Return the (X, Y) coordinate for the center point of the cell that contains the specified text.  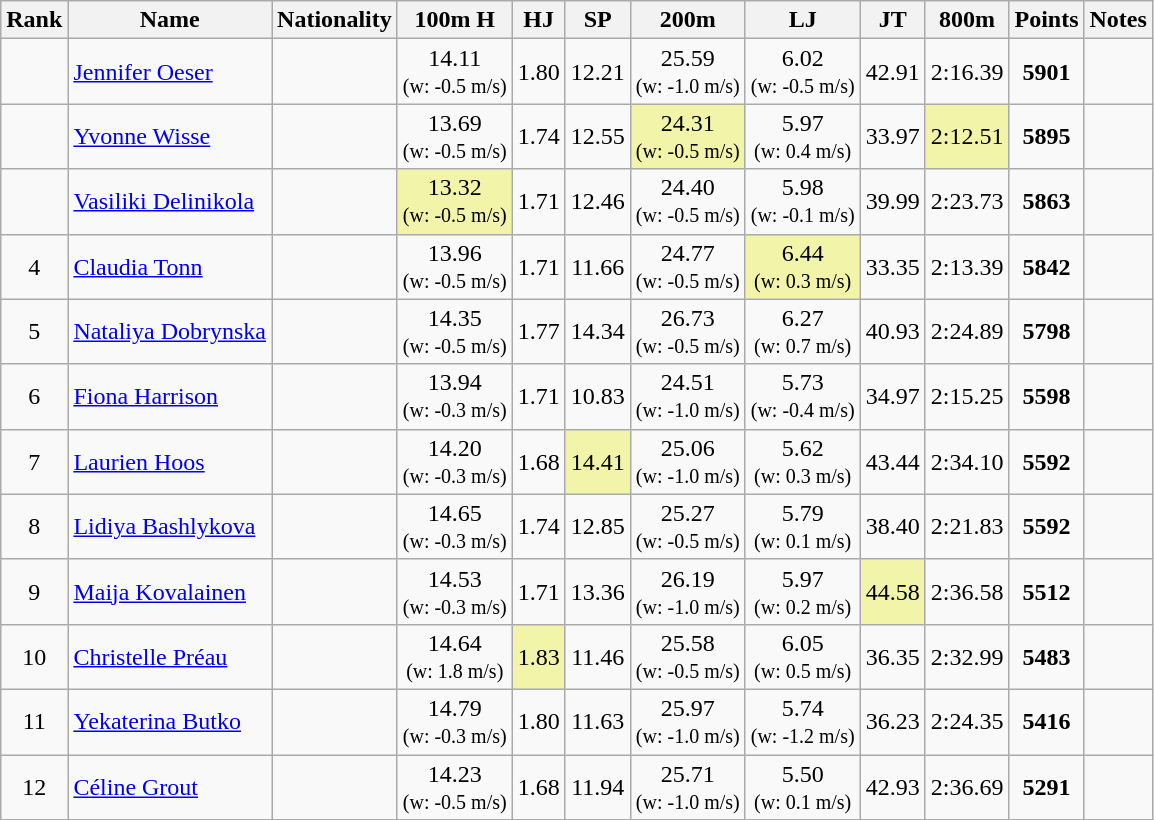
2:32.99 (967, 656)
5.79(w: 0.1 m/s) (802, 526)
34.97 (892, 396)
Céline Grout (170, 786)
14.64(w: 1.8 m/s) (454, 656)
13.32(w: -0.5 m/s) (454, 202)
2:36.58 (967, 592)
5483 (1046, 656)
Lidiya Bashlykova (170, 526)
24.51(w: -1.0 m/s) (688, 396)
800m (967, 20)
11.94 (598, 786)
2:13.39 (967, 266)
100m H (454, 20)
14.41 (598, 462)
42.91 (892, 72)
14.65(w: -0.3 m/s) (454, 526)
6.44(w: 0.3 m/s) (802, 266)
HJ (538, 20)
Christelle Préau (170, 656)
5 (34, 332)
5901 (1046, 72)
5291 (1046, 786)
10.83 (598, 396)
Vasiliki Delinikola (170, 202)
25.27(w: -0.5 m/s) (688, 526)
42.93 (892, 786)
2:23.73 (967, 202)
36.35 (892, 656)
5.62(w: 0.3 m/s) (802, 462)
Nationality (335, 20)
25.06(w: -1.0 m/s) (688, 462)
5.97(w: 0.4 m/s) (802, 136)
13.94(w: -0.3 m/s) (454, 396)
44.58 (892, 592)
4 (34, 266)
JT (892, 20)
38.40 (892, 526)
Points (1046, 20)
13.96(w: -0.5 m/s) (454, 266)
5798 (1046, 332)
SP (598, 20)
5863 (1046, 202)
26.19(w: -1.0 m/s) (688, 592)
11.46 (598, 656)
36.23 (892, 722)
Laurien Hoos (170, 462)
14.34 (598, 332)
25.58(w: -0.5 m/s) (688, 656)
6 (34, 396)
14.79(w: -0.3 m/s) (454, 722)
8 (34, 526)
200m (688, 20)
Nataliya Dobrynska (170, 332)
6.27(w: 0.7 m/s) (802, 332)
6.05(w: 0.5 m/s) (802, 656)
2:36.69 (967, 786)
11.66 (598, 266)
Claudia Tonn (170, 266)
24.77(w: -0.5 m/s) (688, 266)
12.55 (598, 136)
25.71(w: -1.0 m/s) (688, 786)
5.98(w: -0.1 m/s) (802, 202)
Notes (1118, 20)
Yvonne Wisse (170, 136)
43.44 (892, 462)
6.02(w: -0.5 m/s) (802, 72)
14.23(w: -0.5 m/s) (454, 786)
10 (34, 656)
5416 (1046, 722)
Maija Kovalainen (170, 592)
Name (170, 20)
Jennifer Oeser (170, 72)
33.35 (892, 266)
Fiona Harrison (170, 396)
14.11(w: -0.5 m/s) (454, 72)
40.93 (892, 332)
Yekaterina Butko (170, 722)
LJ (802, 20)
2:24.89 (967, 332)
5.73(w: -0.4 m/s) (802, 396)
26.73(w: -0.5 m/s) (688, 332)
33.97 (892, 136)
5.74(w: -1.2 m/s) (802, 722)
5842 (1046, 266)
39.99 (892, 202)
13.36 (598, 592)
2:16.39 (967, 72)
24.40(w: -0.5 m/s) (688, 202)
1.77 (538, 332)
12.85 (598, 526)
5.97(w: 0.2 m/s) (802, 592)
2:12.51 (967, 136)
9 (34, 592)
5895 (1046, 136)
2:24.35 (967, 722)
11.63 (598, 722)
2:15.25 (967, 396)
12.21 (598, 72)
14.53(w: -0.3 m/s) (454, 592)
12.46 (598, 202)
5598 (1046, 396)
2:34.10 (967, 462)
13.69(w: -0.5 m/s) (454, 136)
7 (34, 462)
11 (34, 722)
12 (34, 786)
Rank (34, 20)
25.97(w: -1.0 m/s) (688, 722)
5512 (1046, 592)
14.35(w: -0.5 m/s) (454, 332)
14.20(w: -0.3 m/s) (454, 462)
5.50(w: 0.1 m/s) (802, 786)
25.59(w: -1.0 m/s) (688, 72)
2:21.83 (967, 526)
1.83 (538, 656)
24.31(w: -0.5 m/s) (688, 136)
